Extract the (x, y) coordinate from the center of the cell holding the provided text.  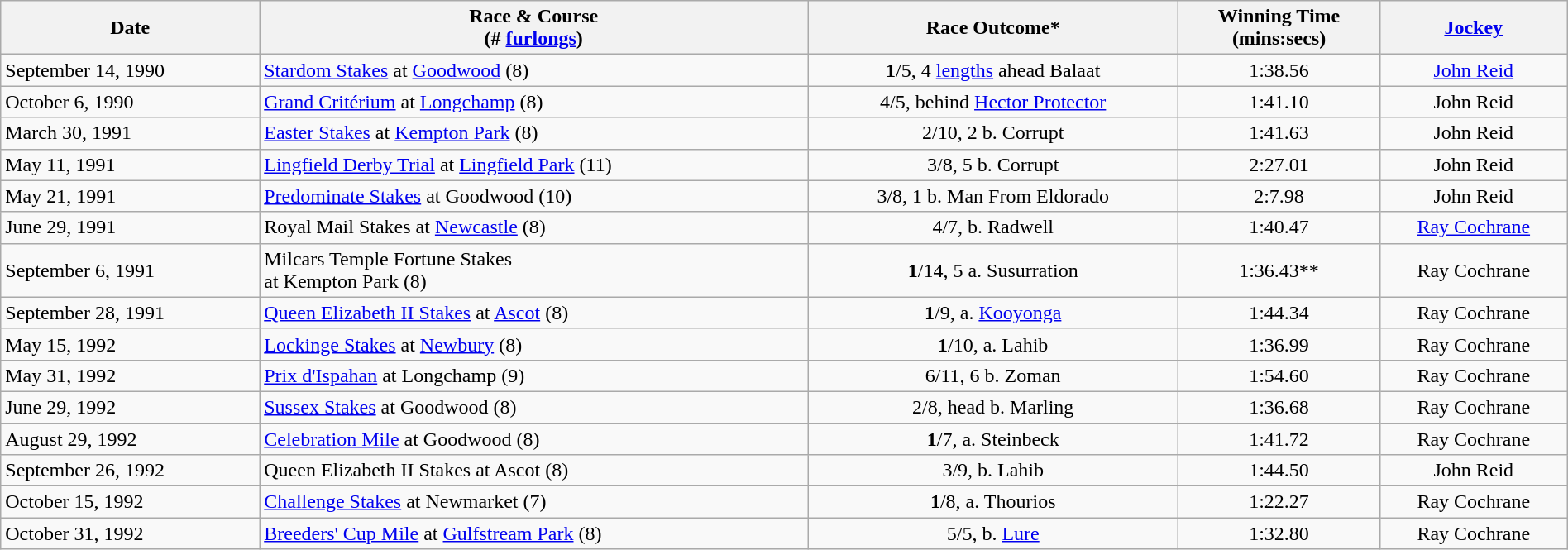
September 26, 1992 (131, 471)
May 31, 1992 (131, 375)
4/5, behind Hector Protector (993, 102)
Jockey (1474, 28)
Grand Critérium at Longchamp (8) (534, 102)
September 28, 1991 (131, 313)
1:54.60 (1279, 375)
Stardom Stakes at Goodwood (8) (534, 70)
3/8, 5 b. Corrupt (993, 165)
1:36.68 (1279, 407)
1:36.43** (1279, 270)
3/9, b. Lahib (993, 471)
1:40.47 (1279, 227)
Winning Time(mins:secs) (1279, 28)
1/5, 4 lengths ahead Balaat (993, 70)
4/7, b. Radwell (993, 227)
March 30, 1991 (131, 133)
Lingfield Derby Trial at Lingfield Park (11) (534, 165)
3/8, 1 b. Man From Eldorado (993, 196)
1:44.50 (1279, 471)
2:27.01 (1279, 165)
October 15, 1992 (131, 502)
Prix d'Ispahan at Longchamp (9) (534, 375)
Race Outcome* (993, 28)
1:32.80 (1279, 533)
2/10, 2 b. Corrupt (993, 133)
Challenge Stakes at Newmarket (7) (534, 502)
1/7, a. Steinbeck (993, 439)
September 6, 1991 (131, 270)
Lockinge Stakes at Newbury (8) (534, 344)
August 29, 1992 (131, 439)
May 15, 1992 (131, 344)
October 6, 1990 (131, 102)
October 31, 1992 (131, 533)
2/8, head b. Marling (993, 407)
June 29, 1991 (131, 227)
May 21, 1991 (131, 196)
Milcars Temple Fortune Stakes at Kempton Park (8) (534, 270)
1/10, a. Lahib (993, 344)
2:7.98 (1279, 196)
Predominate Stakes at Goodwood (10) (534, 196)
May 11, 1991 (131, 165)
Royal Mail Stakes at Newcastle (8) (534, 227)
September 14, 1990 (131, 70)
1:41.10 (1279, 102)
1:41.72 (1279, 439)
1/9, a. Kooyonga (993, 313)
1/14, 5 a. Susurration (993, 270)
Celebration Mile at Goodwood (8) (534, 439)
Sussex Stakes at Goodwood (8) (534, 407)
6/11, 6 b. Zoman (993, 375)
1/8, a. Thourios (993, 502)
1:36.99 (1279, 344)
Date (131, 28)
1:44.34 (1279, 313)
1:22.27 (1279, 502)
1:41.63 (1279, 133)
June 29, 1992 (131, 407)
Easter Stakes at Kempton Park (8) (534, 133)
1:38.56 (1279, 70)
Race & Course(# furlongs) (534, 28)
5/5, b. Lure (993, 533)
Breeders' Cup Mile at Gulfstream Park (8) (534, 533)
